Pinpoint the cell where the given text exists, returning its (x, y) midpoint coordinate. 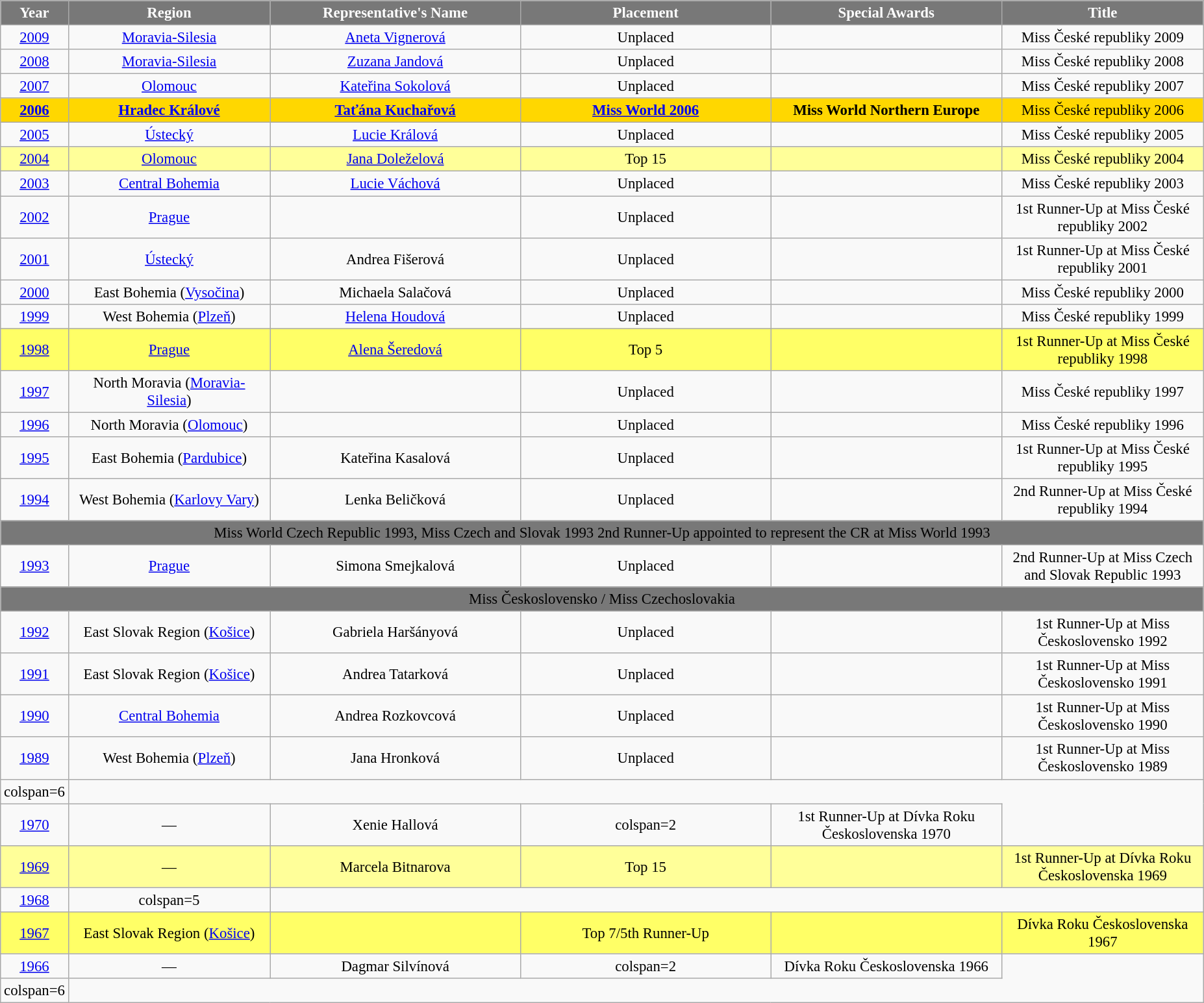
2nd Runner-Up at Miss České republiky 1994 (1103, 500)
Dívka Roku Československa 1966 (886, 966)
2006 (34, 110)
1st Runner-Up at Miss České republiky 2001 (1103, 258)
Dagmar Silvínová (395, 966)
1969 (34, 866)
Miss České republiky 1997 (1103, 392)
1966 (34, 966)
Taťána Kuchařová (395, 110)
2002 (34, 217)
Hradec Králové (169, 110)
1995 (34, 458)
Miss České republiky 2000 (1103, 292)
Miss České republiky 2008 (1103, 62)
1st Runner-Up at Miss Československo 1991 (1103, 674)
2005 (34, 135)
2003 (34, 184)
1994 (34, 500)
Miss České republiky 2009 (1103, 38)
Miss České republiky 2005 (1103, 135)
Kateřina Sokolová (395, 86)
Special Awards (886, 13)
Lucie Váchová (395, 184)
Representative's Name (395, 13)
1967 (34, 934)
Marcela Bitnarova (395, 866)
Placement (646, 13)
1993 (34, 566)
1999 (34, 316)
Jana Doleželová (395, 159)
Lucie Králová (395, 135)
1st Runner-Up at Miss Československo 1990 (1103, 717)
1968 (34, 900)
North Moravia (Moravia-Silesia) (169, 392)
2008 (34, 62)
2004 (34, 159)
2000 (34, 292)
Michaela Salačová (395, 292)
Miss České republiky 2006 (1103, 110)
West Bohemia (Karlovy Vary) (169, 500)
2009 (34, 38)
1st Runner-Up at Miss České republiky 1995 (1103, 458)
Andrea Rozkovcová (395, 717)
1990 (34, 717)
1st Runner-Up at Dívka Roku Československa 1969 (1103, 866)
Miss České republiky 2004 (1103, 159)
Alena Šeredová (395, 349)
Miss České republiky 1999 (1103, 316)
1st Runner-Up at Miss Československo 1989 (1103, 758)
2001 (34, 258)
East Bohemia (Vysočina) (169, 292)
1st Runner-Up at Dívka Roku Československa 1970 (886, 824)
Zuzana Jandová (395, 62)
Lenka Beličková (395, 500)
North Moravia (Olomouc) (169, 425)
2007 (34, 86)
Dívka Roku Československa 1967 (1103, 934)
Xenie Hallová (395, 824)
Miss Československo / Miss Czechoslovakia (602, 599)
Andrea Fišerová (395, 258)
Simona Smejkalová (395, 566)
Top 7/5th Runner-Up (646, 934)
Miss World 2006 (646, 110)
1989 (34, 758)
1st Runner-Up at Miss Československo 1992 (1103, 632)
1997 (34, 392)
1991 (34, 674)
1996 (34, 425)
Gabriela Haršányová (395, 632)
Top 5 (646, 349)
Region (169, 13)
Miss World Czech Republic 1993, Miss Czech and Slovak 1993 2nd Runner-Up appointed to represent the CR at Miss World 1993 (602, 533)
1992 (34, 632)
colspan=5 (169, 900)
Kateřina Kasalová (395, 458)
2nd Runner-Up at Miss Czech and Slovak Republic 1993 (1103, 566)
1st Runner-Up at Miss České republiky 2002 (1103, 217)
Year (34, 13)
Miss České republiky 2007 (1103, 86)
1st Runner-Up at Miss České republiky 1998 (1103, 349)
Miss World Northern Europe (886, 110)
Jana Hronková (395, 758)
Miss České republiky 2003 (1103, 184)
Aneta Vignerová (395, 38)
Title (1103, 13)
Helena Houdová (395, 316)
East Bohemia (Pardubice) (169, 458)
1970 (34, 824)
1998 (34, 349)
Miss České republiky 1996 (1103, 425)
Andrea Tatarková (395, 674)
